Capture the cell that displays the provided text and extract its (x, y) central coordinate. 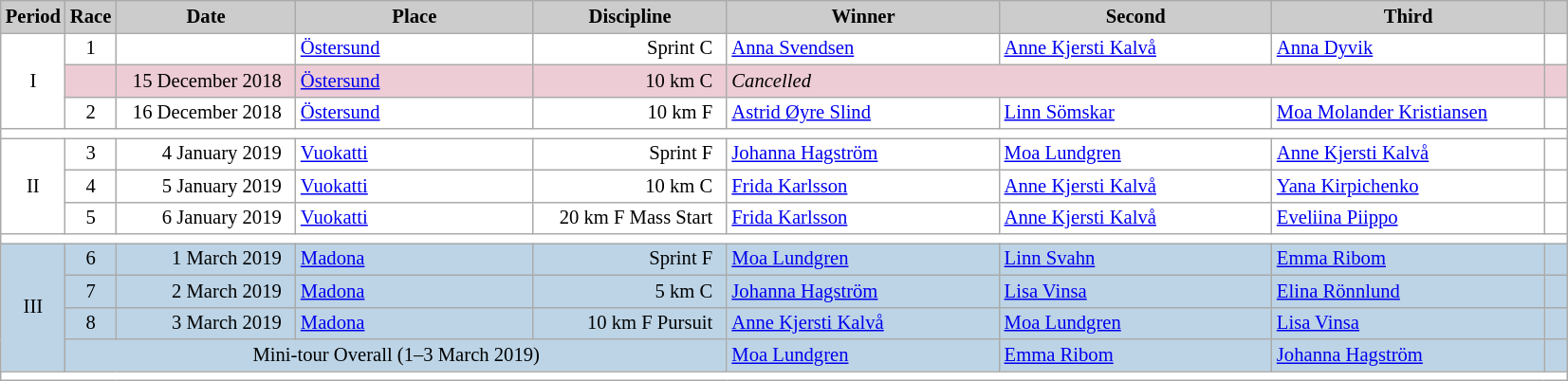
Sprint C (630, 48)
Linn Svahn (1136, 259)
1 March 2019 (206, 259)
3 (91, 154)
5 (91, 218)
Period (33, 16)
5 km C (630, 291)
5 January 2019 (206, 186)
Linn Sömskar (1136, 113)
III (33, 307)
6 January 2019 (206, 218)
Astrid Øyre Slind (863, 113)
15 December 2018 (206, 81)
Discipline (630, 16)
Winner (863, 16)
Date (206, 16)
Second (1136, 16)
16 December 2018 (206, 113)
Anna Dyvik (1408, 48)
8 (91, 323)
Moa Molander Kristiansen (1408, 113)
Yana Kirpichenko (1408, 186)
II (33, 186)
6 (91, 259)
Eveliina Piippo (1408, 218)
4 (91, 186)
Third (1408, 16)
Mini-tour Overall (1–3 March 2019) (397, 355)
Place (415, 16)
20 km F Mass Start (630, 218)
I (33, 80)
2 (91, 113)
10 km F Pursuit (630, 323)
7 (91, 291)
3 March 2019 (206, 323)
Elina Rönnlund (1408, 291)
Race (91, 16)
Anna Svendsen (863, 48)
10 km F (630, 113)
1 (91, 48)
Cancelled (1135, 81)
2 March 2019 (206, 291)
4 January 2019 (206, 154)
